Detect which cell encompasses the target text, then output its (X, Y) center coordinate. 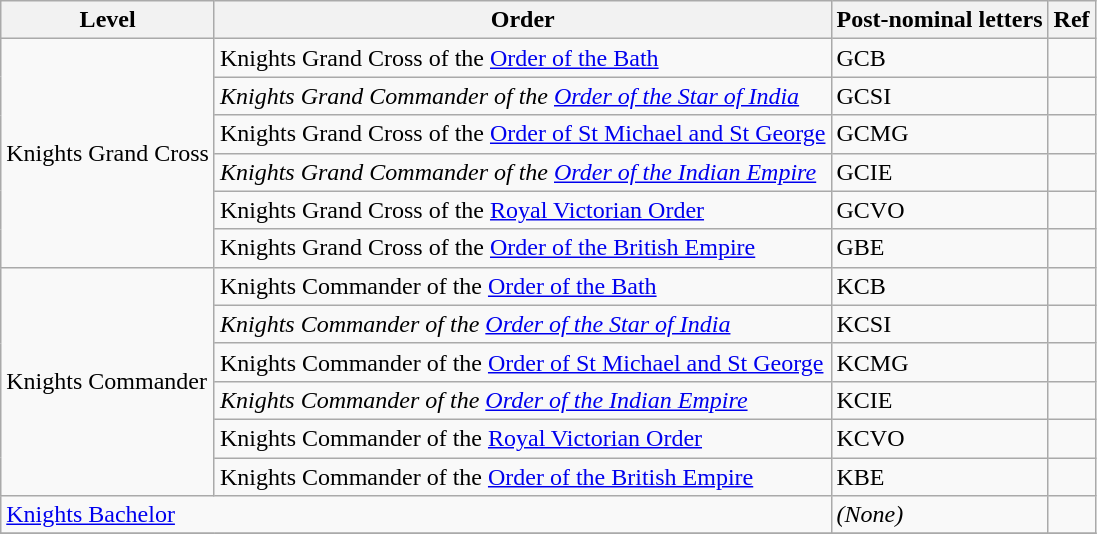
Knights Commander of the Order of St Michael and St George (522, 362)
KCIE (940, 400)
KCB (940, 286)
Post-nominal letters (940, 20)
Knights Commander of the Order of the Indian Empire (522, 400)
Knights Grand Cross (108, 153)
Knights Commander (108, 381)
Knights Grand Cross of the Order of St Michael and St George (522, 134)
KCVO (940, 438)
Knights Bachelor (416, 515)
Knights Grand Cross of the Order of the Bath (522, 58)
GCMG (940, 134)
Knights Commander of the Order of the Bath (522, 286)
GCSI (940, 96)
KCSI (940, 324)
Level (108, 20)
GCB (940, 58)
GBE (940, 248)
Knights Grand Cross of the Royal Victorian Order (522, 210)
(None) (940, 515)
Knights Commander of the Royal Victorian Order (522, 438)
GCIE (940, 172)
Knights Grand Commander of the Order of the Indian Empire (522, 172)
Knights Commander of the Order of the Star of India (522, 324)
Order (522, 20)
Knights Grand Commander of the Order of the Star of India (522, 96)
Knights Grand Cross of the Order of the British Empire (522, 248)
KBE (940, 477)
Ref (1072, 20)
GCVO (940, 210)
Knights Commander of the Order of the British Empire (522, 477)
KCMG (940, 362)
